Pinpoint the cell where the given text exists, returning its [X, Y] midpoint coordinate. 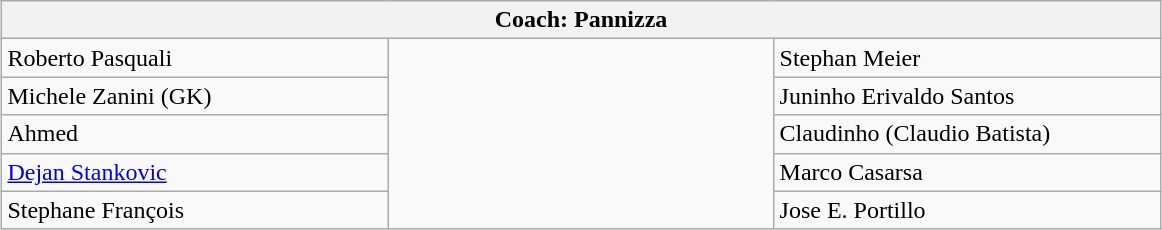
Roberto Pasquali [195, 58]
Jose E. Portillo [967, 210]
Stephan Meier [967, 58]
Ahmed [195, 134]
Coach: Pannizza [581, 20]
Juninho Erivaldo Santos [967, 96]
Dejan Stankovic [195, 172]
Michele Zanini (GK) [195, 96]
Stephane François [195, 210]
Claudinho (Claudio Batista) [967, 134]
Marco Casarsa [967, 172]
